Extract the [X, Y] coordinate from the center of the cell holding the provided text.  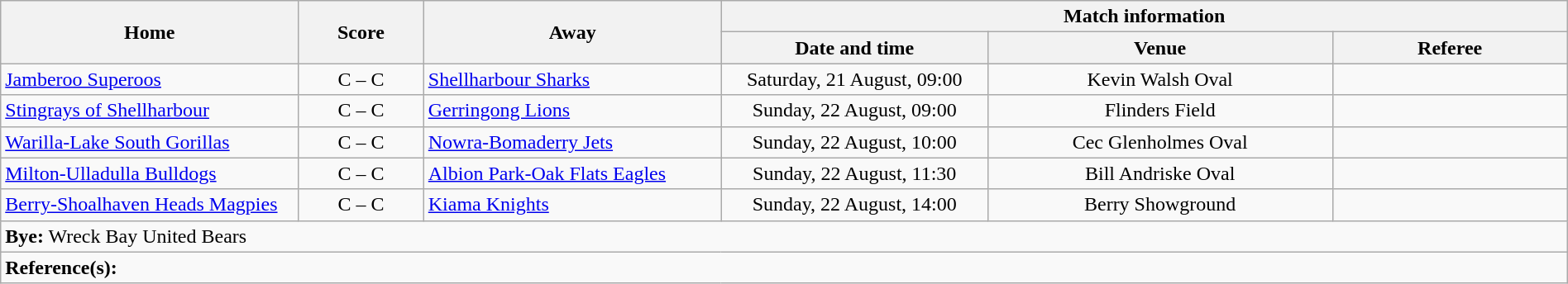
Sunday, 22 August, 09:00 [854, 111]
Jamberoo Superoos [150, 79]
Nowra-Bomaderry Jets [572, 142]
Albion Park-Oak Flats Eagles [572, 173]
Stingrays of Shellharbour [150, 111]
Match information [1145, 17]
Berry Showground [1159, 205]
Home [150, 32]
Milton-Ulladulla Bulldogs [150, 173]
Sunday, 22 August, 10:00 [854, 142]
Shellharbour Sharks [572, 79]
Berry-Shoalhaven Heads Magpies [150, 205]
Venue [1159, 48]
Warilla-Lake South Gorillas [150, 142]
Away [572, 32]
Cec Glenholmes Oval [1159, 142]
Kiama Knights [572, 205]
Reference(s): [784, 267]
Saturday, 21 August, 09:00 [854, 79]
Gerringong Lions [572, 111]
Flinders Field [1159, 111]
Bill Andriske Oval [1159, 173]
Kevin Walsh Oval [1159, 79]
Score [361, 32]
Referee [1450, 48]
Sunday, 22 August, 14:00 [854, 205]
Bye: Wreck Bay United Bears [784, 236]
Sunday, 22 August, 11:30 [854, 173]
Date and time [854, 48]
